For the text-containing cell, return its midpoint in (X, Y) coordinate format. 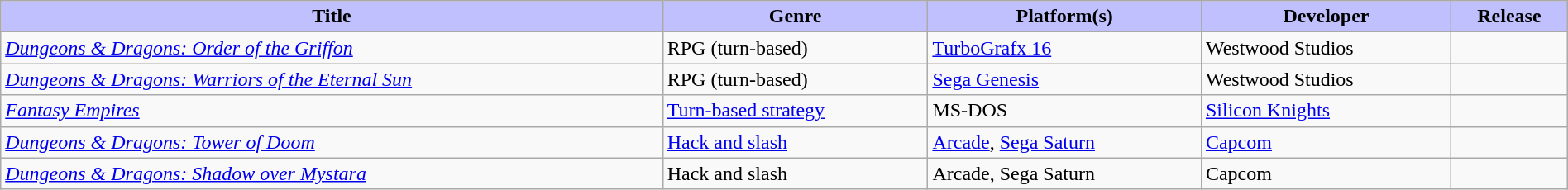
Silicon Knights (1326, 111)
Release (1510, 17)
Genre (796, 17)
Platform(s) (1065, 17)
Sega Genesis (1065, 79)
Fantasy Empires (332, 111)
Dungeons & Dragons: Warriors of the Eternal Sun (332, 79)
Title (332, 17)
MS-DOS (1065, 111)
Turn-based strategy (796, 111)
Dungeons & Dragons: Shadow over Mystara (332, 173)
Developer (1326, 17)
TurboGrafx 16 (1065, 48)
Dungeons & Dragons: Tower of Doom (332, 142)
Dungeons & Dragons: Order of the Griffon (332, 48)
